Detect which cell encompasses the target text, then output its [X, Y] center coordinate. 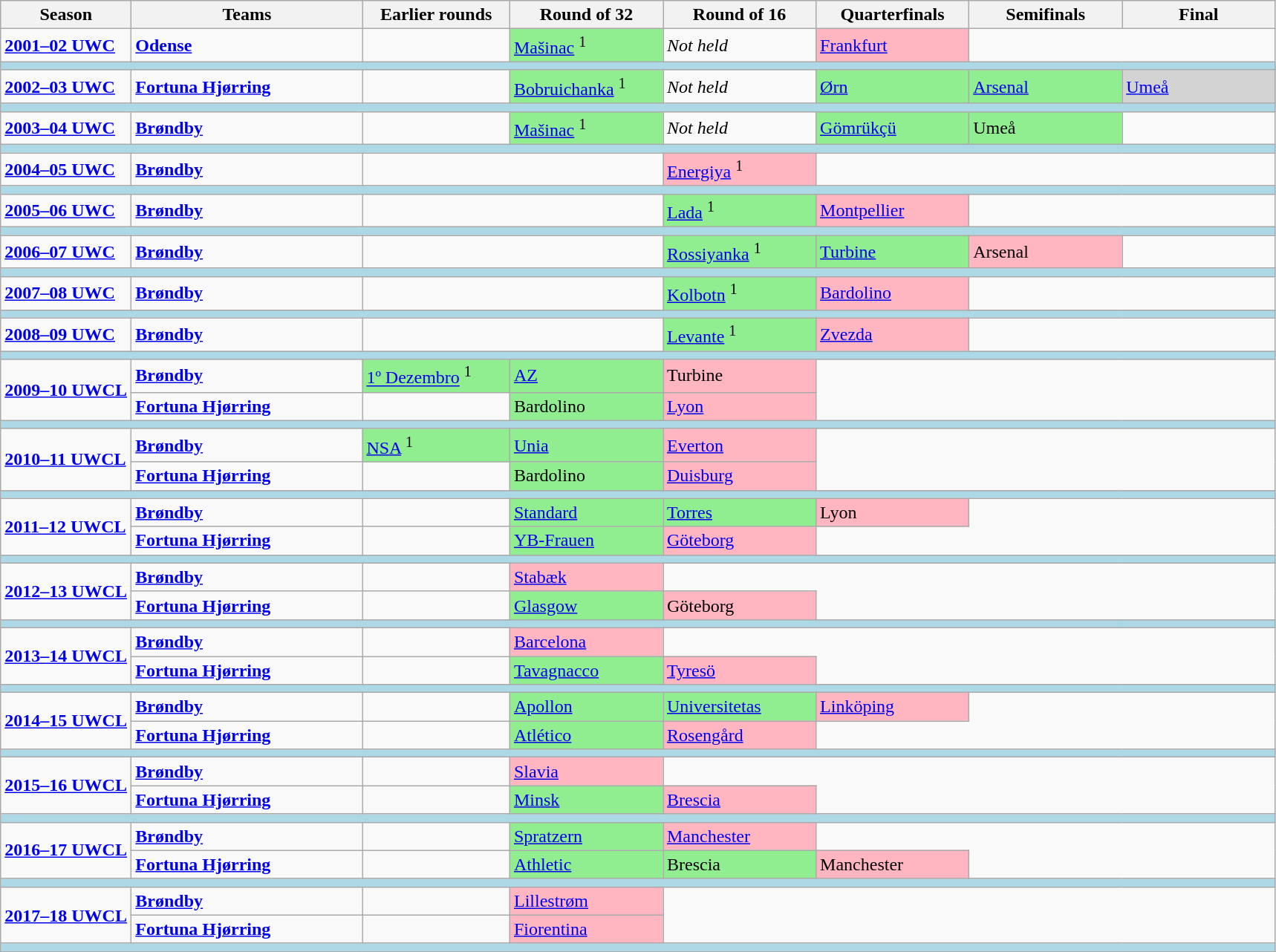
Glasgow [586, 605]
2007–08 UWC [66, 294]
Kolbotn 1 [739, 294]
Zvezda [893, 334]
NSA 1 [437, 446]
2011–12 UWCL [66, 526]
Universitetas [739, 707]
Montpellier [893, 211]
Barcelona [586, 642]
Slavia [586, 772]
2005–06 UWC [66, 211]
2016–17 UWCL [66, 850]
Frankfurt [893, 46]
Tavagnacco [586, 671]
Bobruichanka 1 [586, 86]
Rossiyanka 1 [739, 252]
Atlético [586, 735]
Round of 32 [586, 15]
Energiya 1 [739, 169]
Levante 1 [739, 334]
2015–16 UWCL [66, 786]
2017–18 UWCL [66, 915]
Final [1199, 15]
1º Dezembro 1 [437, 376]
Quarterfinals [893, 15]
Stabæk [586, 577]
Apollon [586, 707]
Fiorentina [586, 929]
Tyresö [739, 671]
2003–04 UWC [66, 128]
AZ [586, 376]
Torres [739, 512]
Round of 16 [739, 15]
Semifinals [1046, 15]
Rosengård [739, 735]
Linköping [893, 707]
2013–14 UWCL [66, 656]
Unia [586, 446]
Ørn [893, 86]
Spratzern [586, 836]
Minsk [586, 800]
2009–10 UWCL [66, 391]
2008–09 UWC [66, 334]
Athletic [586, 864]
2010–11 UWCL [66, 459]
Gömrükçü [893, 128]
2002–03 UWC [66, 86]
2012–13 UWCL [66, 591]
2014–15 UWCL [66, 721]
Lillestrøm [586, 901]
2001–02 UWC [66, 46]
Teams [247, 15]
Lada 1 [739, 211]
Season [66, 15]
2004–05 UWC [66, 169]
2006–07 UWC [66, 252]
Odense [247, 46]
Everton [739, 446]
Earlier rounds [437, 15]
Standard [586, 512]
Duisburg [739, 476]
YB-Frauen [586, 541]
